Pinpoint the cell where the given text exists, returning its (x, y) midpoint coordinate. 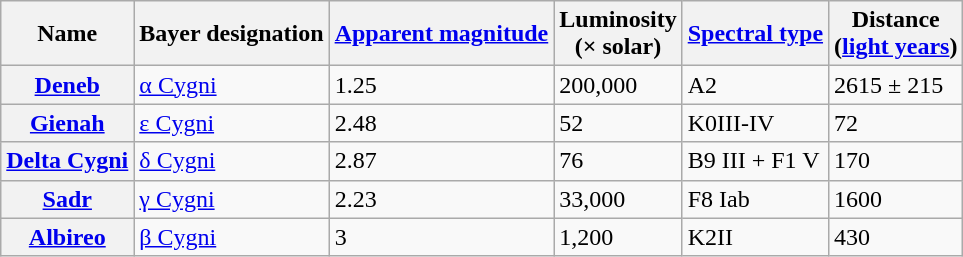
Spectral type (755, 34)
2.48 (442, 123)
1,200 (618, 237)
Distance(light years) (896, 34)
Name (68, 34)
72 (896, 123)
K0III-IV (755, 123)
Albireo (68, 237)
33,000 (618, 199)
Gienah (68, 123)
3 (442, 237)
β Cygni (232, 237)
1600 (896, 199)
Sadr (68, 199)
Delta Cygni (68, 161)
A2 (755, 85)
2615 ± 215 (896, 85)
1.25 (442, 85)
Luminosity(× solar) (618, 34)
K2II (755, 237)
430 (896, 237)
F8 Iab (755, 199)
Bayer designation (232, 34)
200,000 (618, 85)
52 (618, 123)
δ Cygni (232, 161)
76 (618, 161)
Apparent magnitude (442, 34)
2.87 (442, 161)
170 (896, 161)
2.23 (442, 199)
Deneb (68, 85)
α Cygni (232, 85)
γ Cygni (232, 199)
B9 III + F1 V (755, 161)
ε Cygni (232, 123)
